Search for the cell housing the specified text and yield its (x, y) center coordinate. 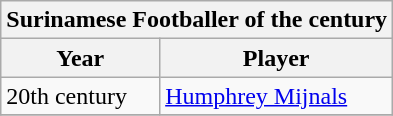
Year (80, 58)
20th century (80, 96)
Player (276, 58)
Humphrey Mijnals (276, 96)
Surinamese Footballer of the century (197, 20)
